Pinpoint the cell where the given text exists, returning its [x, y] midpoint coordinate. 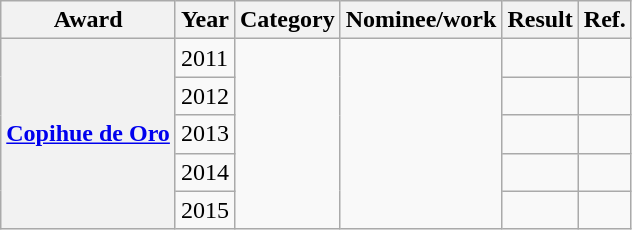
Ref. [604, 20]
Copihue de Oro [88, 134]
2014 [204, 172]
Result [540, 20]
2012 [204, 96]
2013 [204, 134]
2015 [204, 210]
2011 [204, 58]
Nominee/work [421, 20]
Award [88, 20]
Year [204, 20]
Category [287, 20]
